Capture the cell that displays the provided text and extract its [X, Y] central coordinate. 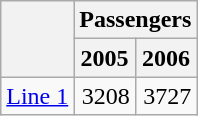
3208 [105, 96]
2006 [166, 58]
Passengers [136, 20]
Line 1 [38, 96]
3727 [166, 96]
2005 [105, 58]
